Extract the (X, Y) coordinate from the center of the cell holding the provided text.  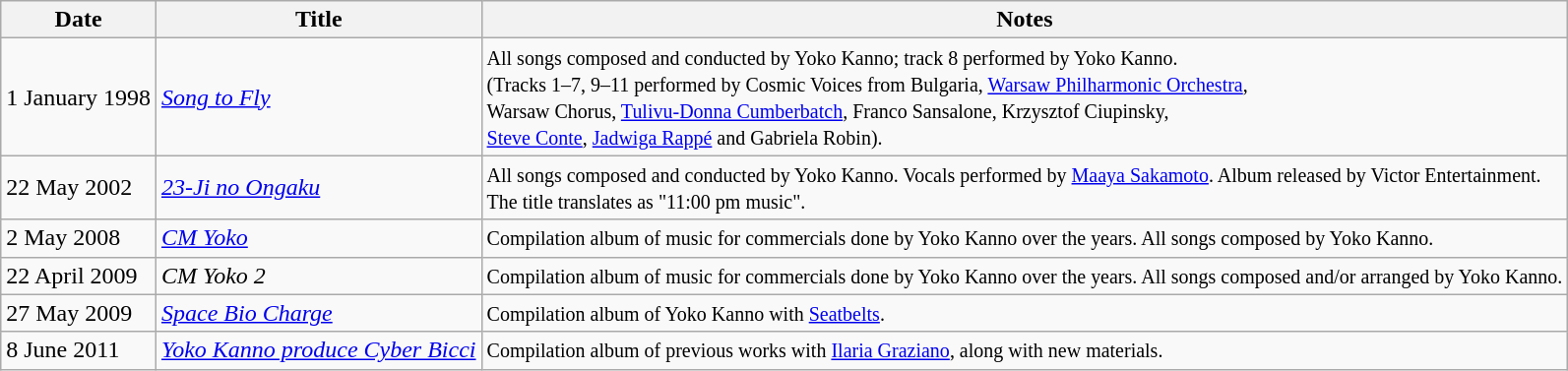
Compilation album of music for commercials done by Yoko Kanno over the years. All songs composed and/or arranged by Yoko Kanno. (1025, 276)
Compilation album of Yoko Kanno with Seatbelts. (1025, 313)
Song to Fly (319, 96)
Title (319, 20)
CM Yoko (319, 238)
1 January 1998 (79, 96)
Compilation album of music for commercials done by Yoko Kanno over the years. All songs composed by Yoko Kanno. (1025, 238)
Notes (1025, 20)
22 April 2009 (79, 276)
Space Bio Charge (319, 313)
Yoko Kanno produce Cyber Bicci (319, 350)
27 May 2009 (79, 313)
23-Ji no Ongaku (319, 187)
Date (79, 20)
2 May 2008 (79, 238)
CM Yoko 2 (319, 276)
22 May 2002 (79, 187)
Compilation album of previous works with Ilaria Graziano, along with new materials. (1025, 350)
8 June 2011 (79, 350)
